Detect which cell encompasses the target text, then output its (X, Y) center coordinate. 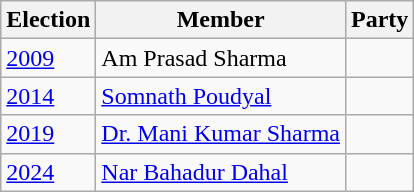
Election (48, 20)
Somnath Poudyal (221, 96)
2009 (48, 58)
Member (221, 20)
2019 (48, 134)
2024 (48, 172)
Party (379, 20)
2014 (48, 96)
Nar Bahadur Dahal (221, 172)
Dr. Mani Kumar Sharma (221, 134)
Am Prasad Sharma (221, 58)
